Extract the [X, Y] coordinate from the center of the cell holding the provided text.  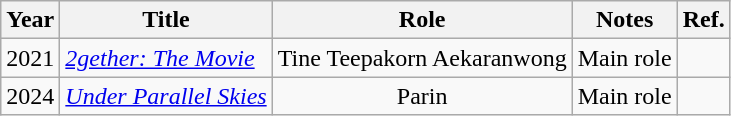
2021 [30, 58]
Role [422, 20]
Under Parallel Skies [166, 96]
Ref. [704, 20]
Year [30, 20]
2024 [30, 96]
Parin [422, 96]
Title [166, 20]
Tine Teepakorn Aekaranwong [422, 58]
2gether: The Movie [166, 58]
Notes [624, 20]
